Output the (x, y) coordinate of the center of the cell containing the given text.  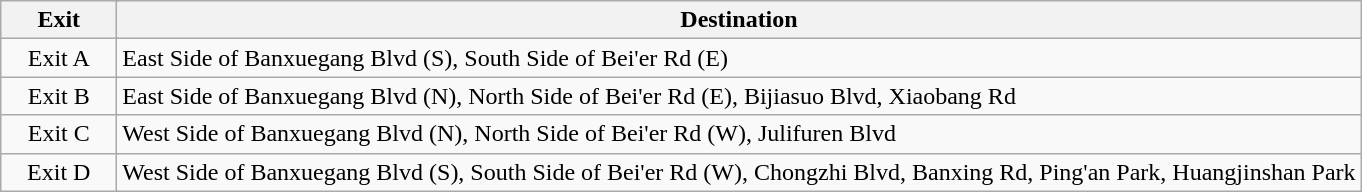
East Side of Banxuegang Blvd (S), South Side of Bei'er Rd (E) (739, 58)
West Side of Banxuegang Blvd (S), South Side of Bei'er Rd (W), Chongzhi Blvd, Banxing Rd, Ping'an Park, Huangjinshan Park (739, 172)
Destination (739, 20)
Exit C (59, 134)
Exit A (59, 58)
Exit D (59, 172)
West Side of Banxuegang Blvd (N), North Side of Bei'er Rd (W), Julifuren Blvd (739, 134)
East Side of Banxuegang Blvd (N), North Side of Bei'er Rd (E), Bijiasuo Blvd, Xiaobang Rd (739, 96)
Exit B (59, 96)
Exit (59, 20)
